Return [X, Y] of the center of cell containing provided text 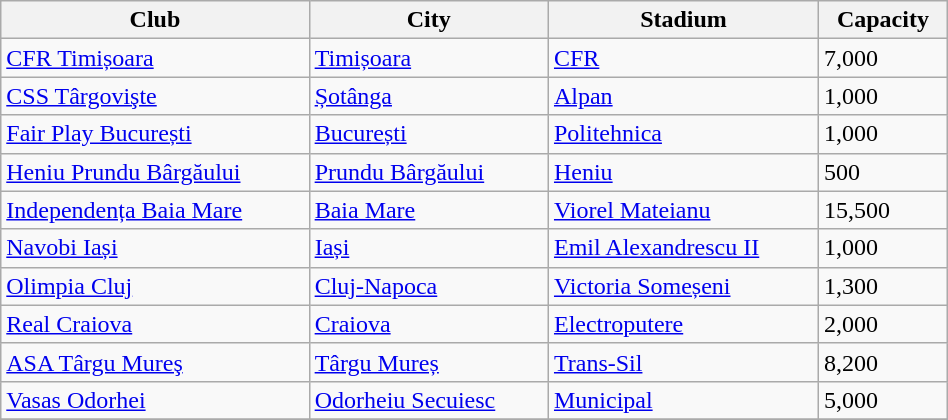
500 [884, 172]
Independența Baia Mare [155, 210]
Olimpia Cluj [155, 286]
Victoria Someșeni [683, 286]
Politehnica [683, 134]
Fair Play București [155, 134]
Club [155, 20]
Vasas Odorhei [155, 400]
8,200 [884, 362]
Capacity [884, 20]
Heniu [683, 172]
Craiova [428, 324]
Stadium [683, 20]
Navobi Iași [155, 248]
Târgu Mureș [428, 362]
1,300 [884, 286]
Odorheiu Secuiesc [428, 400]
5,000 [884, 400]
Baia Mare [428, 210]
Timișoara [428, 58]
Viorel Mateianu [683, 210]
CFR [683, 58]
Cluj-Napoca [428, 286]
Prundu Bârgăului [428, 172]
Trans-Sil [683, 362]
ASA Târgu Mureş [155, 362]
Iași [428, 248]
Șotânga [428, 96]
Emil Alexandrescu II [683, 248]
Real Craiova [155, 324]
7,000 [884, 58]
CFR Timișoara [155, 58]
City [428, 20]
15,500 [884, 210]
Alpan [683, 96]
Heniu Prundu Bârgăului [155, 172]
Electroputere [683, 324]
Municipal [683, 400]
2,000 [884, 324]
București [428, 134]
CSS Târgovişte [155, 96]
